Return [x, y] of the center of cell containing provided text 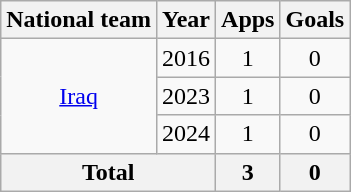
2023 [186, 96]
Goals [315, 20]
Apps [248, 20]
Iraq [79, 96]
3 [248, 172]
2024 [186, 134]
Total [108, 172]
2016 [186, 58]
National team [79, 20]
Year [186, 20]
